Scan for the cell matching the given text and deliver its [x, y] coordinate at center. 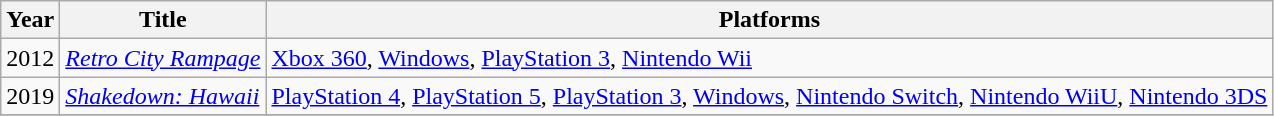
Platforms [770, 20]
Title [163, 20]
PlayStation 4, PlayStation 5, PlayStation 3, Windows, Nintendo Switch, Nintendo WiiU, Nintendo 3DS [770, 96]
Shakedown: Hawaii [163, 96]
2012 [30, 58]
2019 [30, 96]
Retro City Rampage [163, 58]
Xbox 360, Windows, PlayStation 3, Nintendo Wii [770, 58]
Year [30, 20]
